Search for the cell housing the specified text and yield its (x, y) center coordinate. 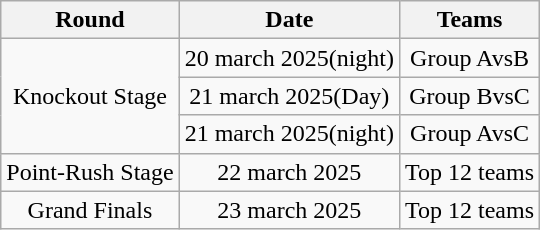
20 march 2025(night) (289, 58)
Date (289, 20)
Round (90, 20)
22 march 2025 (289, 172)
Teams (470, 20)
Knockout Stage (90, 96)
Point-Rush Stage (90, 172)
21 march 2025(night) (289, 134)
21 march 2025(Day) (289, 96)
Group BvsC (470, 96)
Grand Finals (90, 210)
Group AvsB (470, 58)
23 march 2025 (289, 210)
Group AvsC (470, 134)
